Determine the (x, y) coordinate at the center of the cell enclosing the given text.  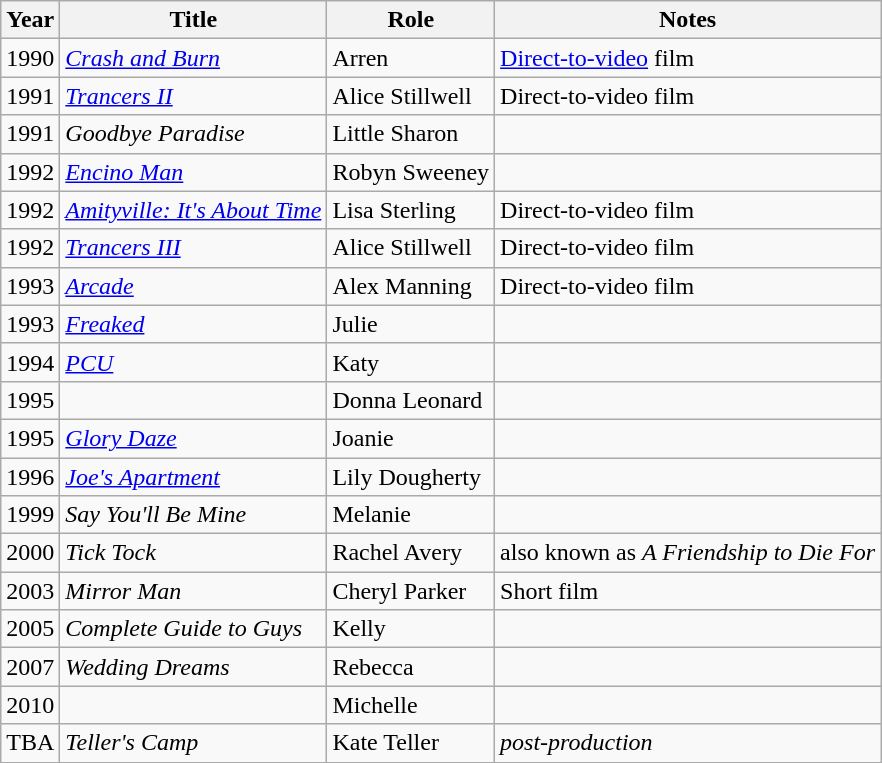
Wedding Dreams (194, 667)
Rachel Avery (411, 553)
Amityville: It's About Time (194, 210)
post-production (688, 743)
Short film (688, 591)
TBA (30, 743)
Mirror Man (194, 591)
Arcade (194, 286)
Trancers III (194, 248)
Donna Leonard (411, 400)
Title (194, 20)
Joanie (411, 438)
Rebecca (411, 667)
1994 (30, 362)
Kate Teller (411, 743)
Crash and Burn (194, 58)
Katy (411, 362)
2005 (30, 629)
Complete Guide to Guys (194, 629)
Kelly (411, 629)
Julie (411, 324)
Notes (688, 20)
2003 (30, 591)
Trancers II (194, 96)
Glory Daze (194, 438)
Michelle (411, 705)
Goodbye Paradise (194, 134)
Year (30, 20)
Joe's Apartment (194, 477)
Role (411, 20)
1996 (30, 477)
Freaked (194, 324)
Alex Manning (411, 286)
2007 (30, 667)
Little Sharon (411, 134)
Teller's Camp (194, 743)
Melanie (411, 515)
also known as A Friendship to Die For (688, 553)
Encino Man (194, 172)
Say You'll Be Mine (194, 515)
Tick Tock (194, 553)
Robyn Sweeney (411, 172)
Lisa Sterling (411, 210)
1990 (30, 58)
Lily Dougherty (411, 477)
1999 (30, 515)
PCU (194, 362)
Arren (411, 58)
Cheryl Parker (411, 591)
2000 (30, 553)
2010 (30, 705)
